Pinpoint the cell where the given text exists, returning its [x, y] midpoint coordinate. 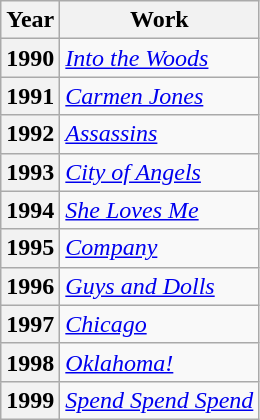
1997 [30, 324]
Spend Spend Spend [160, 400]
Carmen Jones [160, 96]
Year [30, 20]
She Loves Me [160, 210]
1995 [30, 248]
City of Angels [160, 172]
1990 [30, 58]
1994 [30, 210]
Chicago [160, 324]
1999 [30, 400]
1993 [30, 172]
Guys and Dolls [160, 286]
Assassins [160, 134]
Into the Woods [160, 58]
1996 [30, 286]
Work [160, 20]
1998 [30, 362]
1991 [30, 96]
Company [160, 248]
1992 [30, 134]
Oklahoma! [160, 362]
